Return the [x, y] coordinate for the center point of the cell that contains the specified text.  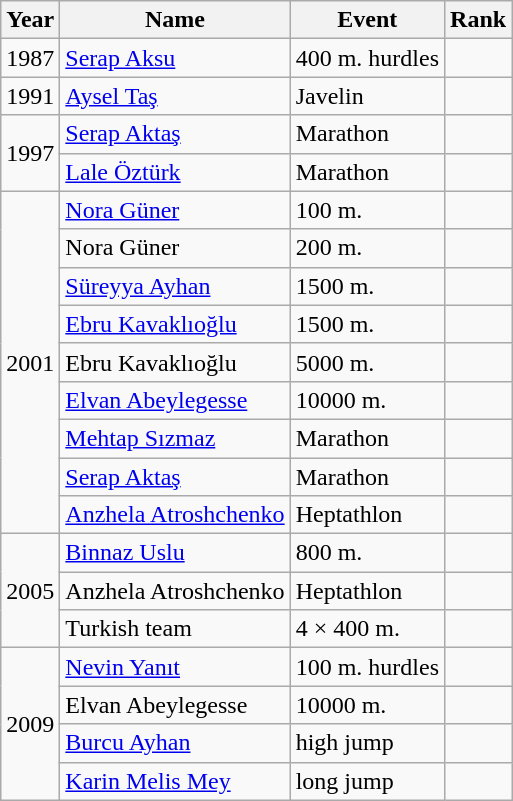
Rank [478, 20]
Event [367, 20]
4 × 400 m. [367, 629]
Turkish team [175, 629]
100 m. hurdles [367, 667]
Name [175, 20]
2009 [30, 724]
high jump [367, 743]
2005 [30, 591]
5000 m. [367, 362]
Mehtap Sızmaz [175, 438]
400 m. hurdles [367, 58]
Nevin Yanıt [175, 667]
Lale Öztürk [175, 172]
2001 [30, 362]
200 m. [367, 248]
Year [30, 20]
Javelin [367, 96]
1987 [30, 58]
1991 [30, 96]
Süreyya Ayhan [175, 286]
Binnaz Uslu [175, 553]
Aysel Taş [175, 96]
800 m. [367, 553]
Serap Aksu [175, 58]
Burcu Ayhan [175, 743]
long jump [367, 781]
1997 [30, 153]
Karin Melis Mey [175, 781]
100 m. [367, 210]
